Locate the cell with the specified text and output its (x, y) center coordinate. 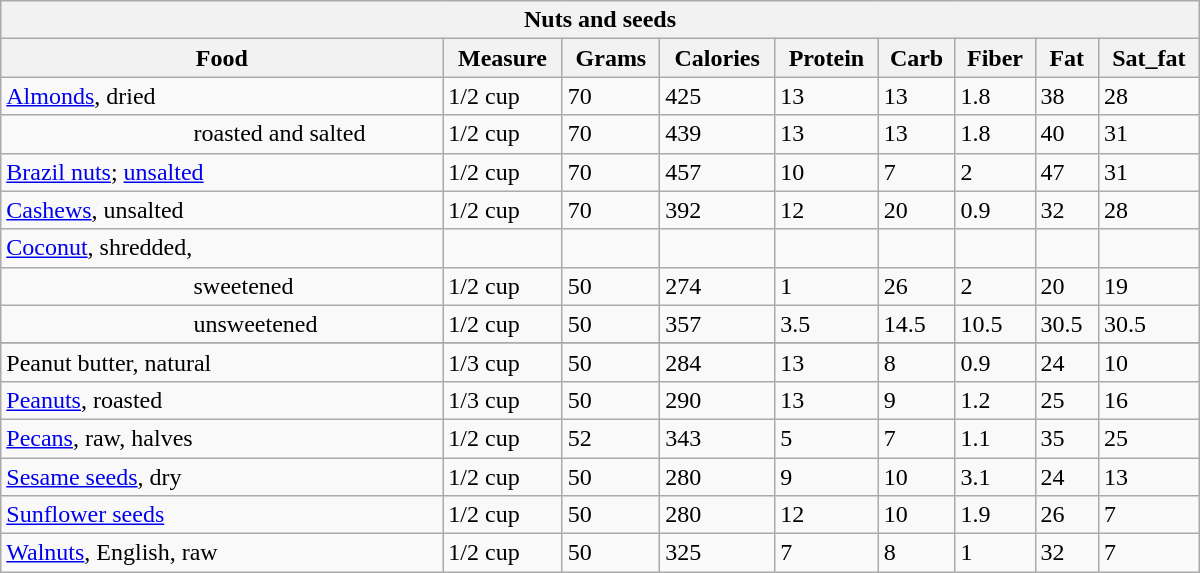
5 (826, 438)
38 (1066, 96)
457 (718, 172)
Fiber (995, 58)
sweetened (222, 286)
10.5 (995, 324)
3.5 (826, 324)
19 (1148, 286)
Nuts and seeds (600, 20)
Pecans, raw, halves (222, 438)
3.1 (995, 477)
1.9 (995, 515)
Grams (611, 58)
Peanuts, roasted (222, 400)
Food (222, 58)
roasted and salted (222, 134)
Carb (916, 58)
439 (718, 134)
52 (611, 438)
392 (718, 210)
425 (718, 96)
35 (1066, 438)
Almonds, dried (222, 96)
Brazil nuts; unsalted (222, 172)
Peanut butter, natural (222, 362)
Calories (718, 58)
40 (1066, 134)
Sesame seeds, dry (222, 477)
357 (718, 324)
Sat_fat (1148, 58)
284 (718, 362)
Walnuts, English, raw (222, 553)
Sunflower seeds (222, 515)
unsweetened (222, 324)
Fat (1066, 58)
Protein (826, 58)
47 (1066, 172)
14.5 (916, 324)
290 (718, 400)
343 (718, 438)
Coconut, shredded, (222, 248)
16 (1148, 400)
325 (718, 553)
Cashews, unsalted (222, 210)
1.2 (995, 400)
Measure (502, 58)
1.1 (995, 438)
274 (718, 286)
